Return [X, Y] of the center of cell containing provided text 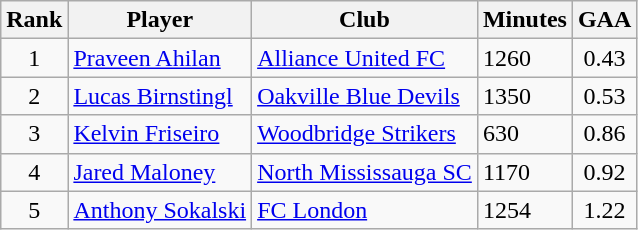
Oakville Blue Devils [365, 96]
Kelvin Friseiro [160, 134]
Player [160, 20]
FC London [365, 210]
1350 [524, 96]
Minutes [524, 20]
1170 [524, 172]
Lucas Birnstingl [160, 96]
0.43 [604, 58]
Anthony Sokalski [160, 210]
1 [34, 58]
630 [524, 134]
North Mississauga SC [365, 172]
3 [34, 134]
0.86 [604, 134]
5 [34, 210]
GAA [604, 20]
1.22 [604, 210]
Rank [34, 20]
0.53 [604, 96]
0.92 [604, 172]
2 [34, 96]
1254 [524, 210]
1260 [524, 58]
Alliance United FC [365, 58]
4 [34, 172]
Woodbridge Strikers [365, 134]
Jared Maloney [160, 172]
Club [365, 20]
Praveen Ahilan [160, 58]
